From the cell containing the given text, extract its center point as (X, Y) coordinate. 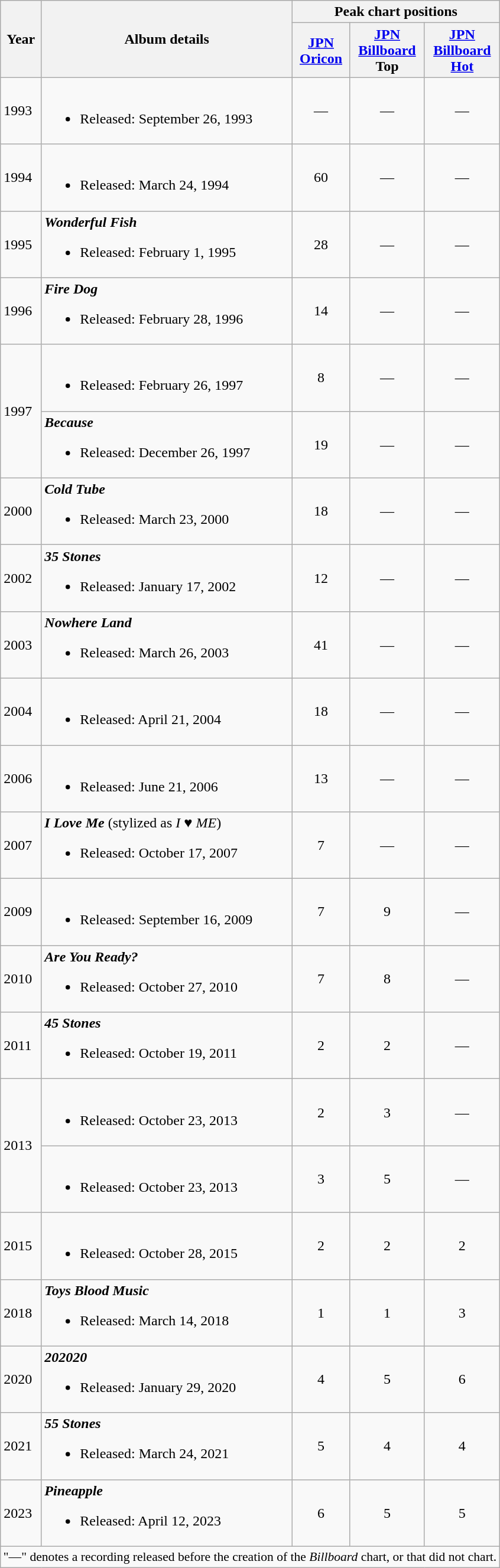
JPNBillboardHot (462, 50)
Toys Blood MusicReleased: March 14, 2018 (167, 1312)
Wonderful FishReleased: February 1, 1995 (167, 245)
Released: September 16, 2009 (167, 912)
JPNBillboardTop (388, 50)
Year (21, 39)
9 (388, 912)
PineappleReleased: April 12, 2023 (167, 1513)
202020Released: January 29, 2020 (167, 1380)
Nowhere LandReleased: March 26, 2003 (167, 645)
2020 (21, 1380)
1996 (21, 311)
1997 (21, 411)
60 (320, 177)
Cold TubeReleased: March 23, 2000 (167, 511)
BecauseReleased: December 26, 1997 (167, 444)
13 (320, 778)
2018 (21, 1312)
Released: September 26, 1993 (167, 111)
45 StonesReleased: October 19, 2011 (167, 1045)
28 (320, 245)
Album details (167, 39)
Released: June 21, 2006 (167, 778)
Released: April 21, 2004 (167, 711)
41 (320, 645)
2000 (21, 511)
2015 (21, 1246)
2009 (21, 912)
2002 (21, 578)
2023 (21, 1513)
55 StonesReleased: March 24, 2021 (167, 1446)
JPNOricon (320, 50)
2013 (21, 1146)
Are You Ready?Released: October 27, 2010 (167, 979)
35 StonesReleased: January 17, 2002 (167, 578)
Peak chart positions (396, 12)
2021 (21, 1446)
12 (320, 578)
"—" denotes a recording released before the creation of the Billboard chart, or that did not chart. (251, 1557)
2006 (21, 778)
Released: February 26, 1997 (167, 378)
Released: March 24, 1994 (167, 177)
2003 (21, 645)
1994 (21, 177)
1995 (21, 245)
Fire DogReleased: February 28, 1996 (167, 311)
19 (320, 444)
2007 (21, 846)
14 (320, 311)
2010 (21, 979)
2011 (21, 1045)
I Love Me (stylized as I ♥ ME)Released: October 17, 2007 (167, 846)
Released: October 28, 2015 (167, 1246)
1993 (21, 111)
2004 (21, 711)
